Return the [X, Y] coordinate for the center point of the cell that contains the specified text.  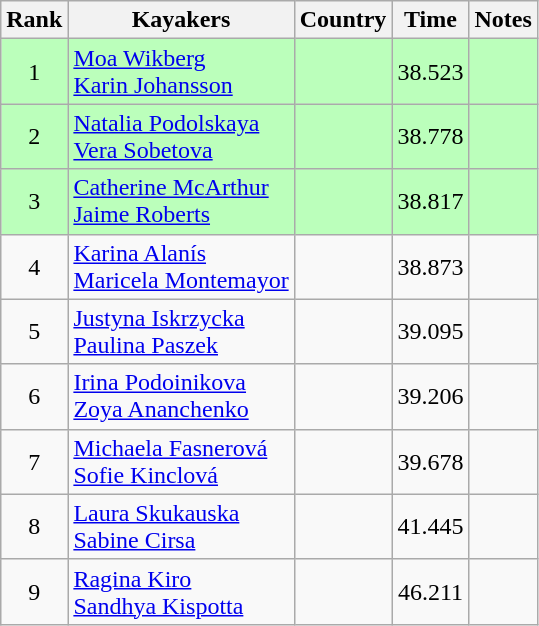
46.211 [430, 592]
6 [34, 396]
Natalia PodolskayaVera Sobetova [181, 136]
Country [343, 20]
5 [34, 332]
Michaela FasnerováSofie Kinclová [181, 462]
Moa WikbergKarin Johansson [181, 72]
1 [34, 72]
Rank [34, 20]
38.778 [430, 136]
2 [34, 136]
Justyna IskrzyckaPaulina Paszek [181, 332]
8 [34, 526]
Laura SkukauskaSabine Cirsa [181, 526]
41.445 [430, 526]
Time [430, 20]
39.095 [430, 332]
7 [34, 462]
Kayakers [181, 20]
38.873 [430, 266]
Notes [503, 20]
39.206 [430, 396]
Ragina KiroSandhya Kispotta [181, 592]
4 [34, 266]
Catherine McArthurJaime Roberts [181, 202]
38.523 [430, 72]
39.678 [430, 462]
3 [34, 202]
38.817 [430, 202]
Karina AlanísMaricela Montemayor [181, 266]
Irina PodoinikovaZoya Ananchenko [181, 396]
9 [34, 592]
